Provide the (X, Y) coordinate of the cell's center where the given text is located.  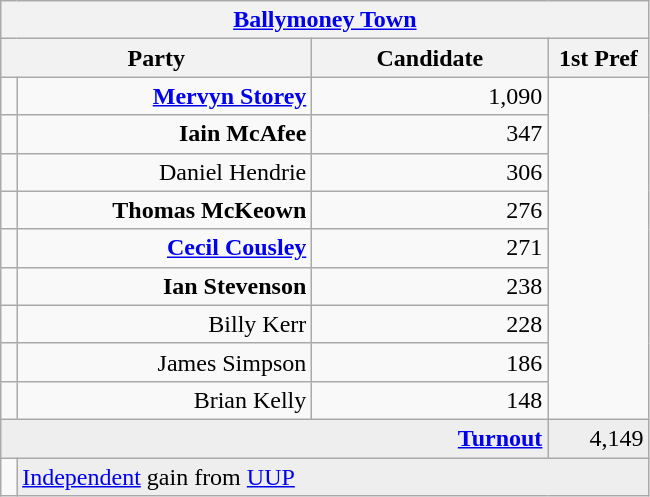
James Simpson (164, 362)
Cecil Cousley (164, 248)
306 (430, 172)
4,149 (598, 438)
Turnout (274, 438)
228 (430, 324)
Party (156, 58)
Billy Kerr (164, 324)
Iain McAfee (164, 134)
Thomas McKeown (164, 210)
271 (430, 248)
1st Pref (598, 58)
276 (430, 210)
1,090 (430, 96)
238 (430, 286)
Brian Kelly (164, 400)
347 (430, 134)
Daniel Hendrie (164, 172)
148 (430, 400)
186 (430, 362)
Mervyn Storey (164, 96)
Ballymoney Town (325, 20)
Candidate (430, 58)
Independent gain from UUP (333, 477)
Ian Stevenson (164, 286)
